Pinpoint the cell where the given text exists, returning its (X, Y) midpoint coordinate. 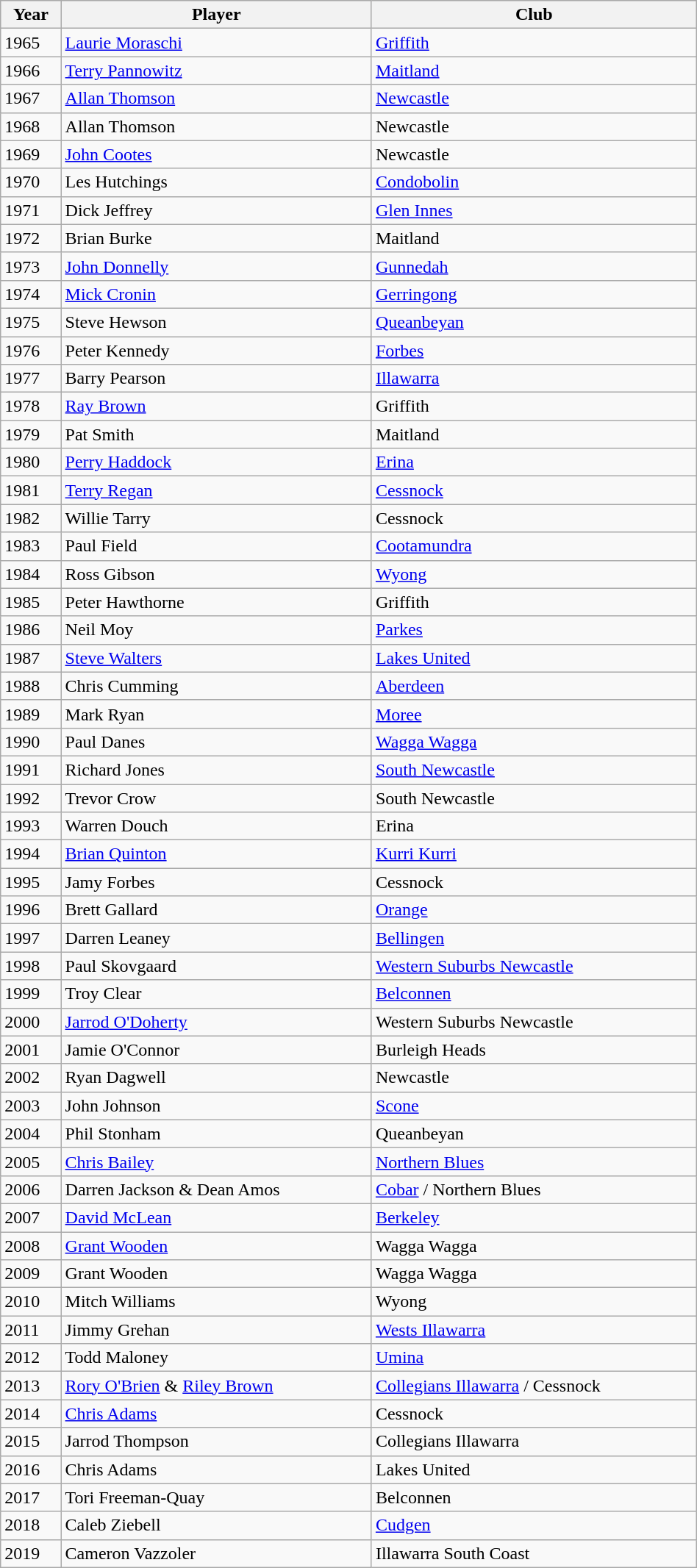
2008 (31, 1246)
Year (31, 15)
2002 (31, 1078)
John Johnson (216, 1106)
Player (216, 15)
Todd Maloney (216, 1358)
2007 (31, 1217)
1970 (31, 182)
1974 (31, 294)
Cootamundra (534, 546)
2011 (31, 1330)
John Donnelly (216, 266)
1981 (31, 490)
1978 (31, 407)
Steve Walters (216, 658)
Jamie O'Connor (216, 1050)
Aberdeen (534, 686)
Tori Freeman-Quay (216, 1497)
1973 (31, 266)
1966 (31, 71)
Mark Ryan (216, 714)
Brett Gallard (216, 910)
1992 (31, 798)
Gerringong (534, 294)
Rory O'Brien & Riley Brown (216, 1386)
Burleigh Heads (534, 1050)
Perry Haddock (216, 462)
Forbes (534, 351)
Laurie Moraschi (216, 43)
Paul Danes (216, 742)
1990 (31, 742)
1997 (31, 938)
Richard Jones (216, 770)
Barry Pearson (216, 379)
1967 (31, 99)
Wests Illawarra (534, 1330)
Ryan Dagwell (216, 1078)
Cameron Vazzoler (216, 1553)
1986 (31, 630)
Scone (534, 1106)
2015 (31, 1442)
Orange (534, 910)
1976 (31, 351)
Jarrod O'Doherty (216, 1022)
1984 (31, 574)
1982 (31, 518)
2014 (31, 1414)
Ross Gibson (216, 574)
Parkes (534, 630)
1998 (31, 966)
Moree (534, 714)
Brian Burke (216, 238)
1983 (31, 546)
2003 (31, 1106)
2016 (31, 1469)
Mitch Williams (216, 1302)
Cobar / Northern Blues (534, 1189)
Jamy Forbes (216, 882)
Berkeley (534, 1217)
Bellingen (534, 938)
Peter Hawthorne (216, 602)
Glen Innes (534, 210)
Cudgen (534, 1525)
Chris Cumming (216, 686)
Umina (534, 1358)
2000 (31, 1022)
Northern Blues (534, 1161)
2005 (31, 1161)
1971 (31, 210)
Les Hutchings (216, 182)
Collegians Illawarra / Cessnock (534, 1386)
Illawarra South Coast (534, 1553)
2012 (31, 1358)
Darren Leaney (216, 938)
1977 (31, 379)
1972 (31, 238)
1979 (31, 434)
Illawarra (534, 379)
Terry Regan (216, 490)
1969 (31, 154)
Troy Clear (216, 994)
2004 (31, 1134)
2006 (31, 1189)
Steve Hewson (216, 322)
Terry Pannowitz (216, 71)
1996 (31, 910)
1995 (31, 882)
Jimmy Grehan (216, 1330)
Paul Field (216, 546)
David McLean (216, 1217)
Peter Kennedy (216, 351)
Gunnedah (534, 266)
Chris Bailey (216, 1161)
1993 (31, 826)
1994 (31, 854)
Ray Brown (216, 407)
Collegians Illawarra (534, 1442)
Neil Moy (216, 630)
1989 (31, 714)
1985 (31, 602)
Trevor Crow (216, 798)
1980 (31, 462)
Brian Quinton (216, 854)
Pat Smith (216, 434)
1987 (31, 658)
2018 (31, 1525)
1968 (31, 126)
2013 (31, 1386)
2010 (31, 1302)
1965 (31, 43)
2019 (31, 1553)
1975 (31, 322)
Caleb Ziebell (216, 1525)
Club (534, 15)
2017 (31, 1497)
Willie Tarry (216, 518)
1991 (31, 770)
John Cootes (216, 154)
Kurri Kurri (534, 854)
2009 (31, 1274)
Darren Jackson & Dean Amos (216, 1189)
Mick Cronin (216, 294)
2001 (31, 1050)
Condobolin (534, 182)
Paul Skovgaard (216, 966)
1988 (31, 686)
Warren Douch (216, 826)
Phil Stonham (216, 1134)
Jarrod Thompson (216, 1442)
1999 (31, 994)
Dick Jeffrey (216, 210)
